Return (x, y) of the center of cell containing provided text 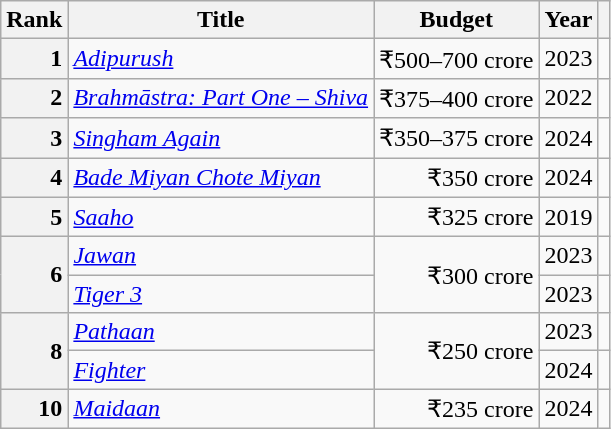
Year (568, 20)
₹250 crore (456, 351)
₹500–700 crore (456, 59)
3 (34, 138)
Saaho (221, 217)
Title (221, 20)
Singham Again (221, 138)
₹350 crore (456, 178)
Fighter (221, 370)
₹300 crore (456, 275)
2 (34, 98)
Rank (34, 20)
Adipurush (221, 59)
Maidaan (221, 409)
₹325 crore (456, 217)
1 (34, 59)
Budget (456, 20)
₹235 crore (456, 409)
5 (34, 217)
₹375–400 crore (456, 98)
8 (34, 351)
2019 (568, 217)
Pathaan (221, 332)
6 (34, 275)
Brahmāstra: Part One – Shiva (221, 98)
Tiger 3 (221, 294)
4 (34, 178)
Bade Miyan Chote Miyan (221, 178)
2022 (568, 98)
Jawan (221, 256)
₹350–375 crore (456, 138)
10 (34, 409)
